From the cell containing the given text, extract its center point as (x, y) coordinate. 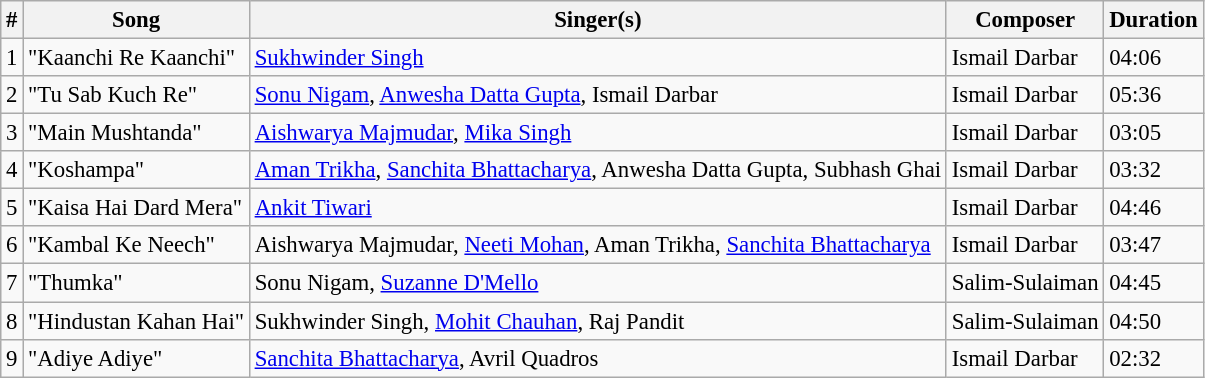
"Thumka" (136, 283)
02:32 (1154, 358)
04:06 (1154, 58)
4 (12, 170)
"Kaisa Hai Dard Mera" (136, 208)
03:47 (1154, 245)
Sukhwinder Singh (598, 58)
"Adiye Adiye" (136, 358)
"Main Mushtanda" (136, 133)
3 (12, 133)
Aishwarya Majmudar, Neeti Mohan, Aman Trikha, Sanchita Bhattacharya (598, 245)
Ankit Tiwari (598, 208)
"Tu Sab Kuch Re" (136, 95)
04:45 (1154, 283)
Sonu Nigam, Anwesha Datta Gupta, Ismail Darbar (598, 95)
Composer (1024, 20)
# (12, 20)
2 (12, 95)
6 (12, 245)
04:50 (1154, 321)
Sukhwinder Singh, Mohit Chauhan, Raj Pandit (598, 321)
04:46 (1154, 208)
Duration (1154, 20)
Aman Trikha, Sanchita Bhattacharya, Anwesha Datta Gupta, Subhash Ghai (598, 170)
"Kaanchi Re Kaanchi" (136, 58)
"Hindustan Kahan Hai" (136, 321)
Aishwarya Majmudar, Mika Singh (598, 133)
Song (136, 20)
05:36 (1154, 95)
"Kambal Ke Neech" (136, 245)
8 (12, 321)
03:05 (1154, 133)
1 (12, 58)
7 (12, 283)
Sanchita Bhattacharya, Avril Quadros (598, 358)
Singer(s) (598, 20)
5 (12, 208)
"Koshampa" (136, 170)
Sonu Nigam, Suzanne D'Mello (598, 283)
9 (12, 358)
03:32 (1154, 170)
